Locate the cell with the specified text and output its [X, Y] center coordinate. 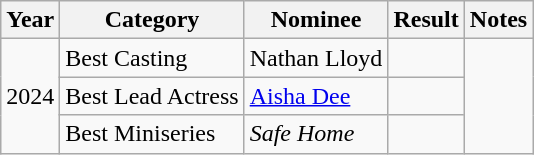
Year [30, 20]
Safe Home [316, 134]
Best Lead Actress [152, 96]
Nominee [316, 20]
Result [426, 20]
Nathan Lloyd [316, 58]
2024 [30, 96]
Best Casting [152, 58]
Category [152, 20]
Notes [498, 20]
Best Miniseries [152, 134]
Aisha Dee [316, 96]
